Output the (X, Y) coordinate of the center of the cell containing the given text.  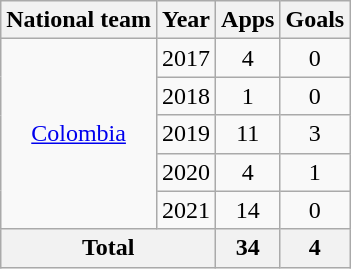
Apps (248, 20)
3 (315, 134)
2019 (186, 134)
14 (248, 210)
Colombia (79, 134)
2017 (186, 58)
34 (248, 248)
Total (108, 248)
11 (248, 134)
Year (186, 20)
2020 (186, 172)
National team (79, 20)
Goals (315, 20)
2021 (186, 210)
2018 (186, 96)
